Determine the (X, Y) coordinate at the center of the cell enclosing the given text.  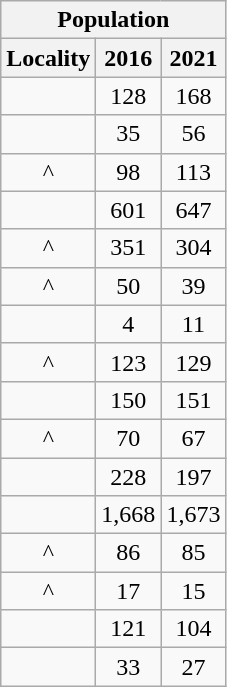
86 (128, 553)
121 (128, 629)
33 (128, 667)
1,673 (194, 515)
1,668 (128, 515)
56 (194, 134)
27 (194, 667)
304 (194, 248)
150 (128, 400)
351 (128, 248)
39 (194, 286)
2021 (194, 58)
123 (128, 362)
168 (194, 96)
197 (194, 477)
4 (128, 324)
11 (194, 324)
15 (194, 591)
2016 (128, 58)
601 (128, 210)
70 (128, 438)
113 (194, 172)
151 (194, 400)
128 (128, 96)
647 (194, 210)
104 (194, 629)
67 (194, 438)
98 (128, 172)
17 (128, 591)
228 (128, 477)
85 (194, 553)
Locality (48, 58)
50 (128, 286)
Population (114, 20)
35 (128, 134)
129 (194, 362)
